Search for the cell housing the specified text and yield its (X, Y) center coordinate. 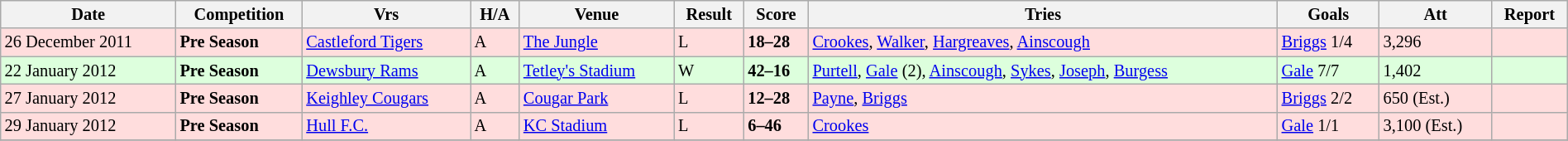
Cougar Park (597, 98)
Venue (597, 14)
29 January 2012 (88, 126)
Crookes, Walker, Hargreaves, Ainscough (1044, 42)
The Jungle (597, 42)
W (709, 70)
22 January 2012 (88, 70)
Vrs (385, 14)
27 January 2012 (88, 98)
Att (1436, 14)
Briggs 1/4 (1328, 42)
Tetley's Stadium (597, 70)
Gale 7/7 (1328, 70)
Competition (240, 14)
Crookes (1044, 126)
Report (1530, 14)
Tries (1044, 14)
Gale 1/1 (1328, 126)
6–46 (776, 126)
Castleford Tigers (385, 42)
Score (776, 14)
1,402 (1436, 70)
Date (88, 14)
Result (709, 14)
Purtell, Gale (2), Ainscough, Sykes, Joseph, Burgess (1044, 70)
Dewsbury Rams (385, 70)
3,100 (Est.) (1436, 126)
42–16 (776, 70)
Briggs 2/2 (1328, 98)
650 (Est.) (1436, 98)
26 December 2011 (88, 42)
Payne, Briggs (1044, 98)
12–28 (776, 98)
KC Stadium (597, 126)
Goals (1328, 14)
Keighley Cougars (385, 98)
3,296 (1436, 42)
Hull F.C. (385, 126)
18–28 (776, 42)
H/A (495, 14)
